Search for the cell housing the specified text and yield its [x, y] center coordinate. 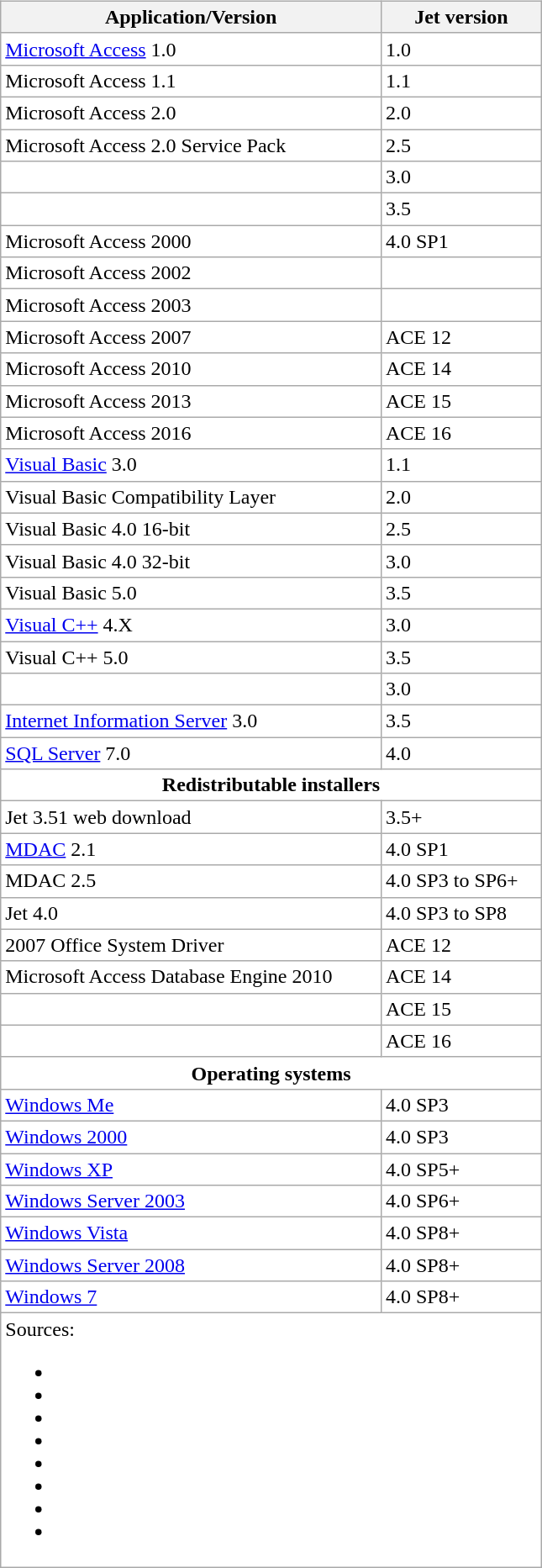
2007 Office System Driver [192, 945]
Jet version [460, 17]
Application/Version [192, 17]
4.0 SP3 to SP6+ [460, 881]
Microsoft Access 2000 [192, 241]
Windows Server 2003 [192, 1201]
Visual C++ 4.X [192, 625]
4.0 SP5+ [460, 1169]
Windows Server 2008 [192, 1265]
Windows 2000 [192, 1137]
Internet Information Server 3.0 [192, 721]
Microsoft Access 2013 [192, 401]
Microsoft Access 2.0 Service Pack [192, 145]
Visual Basic 4.0 32-bit [192, 561]
4.0 [460, 753]
Microsoft Access 1.0 [192, 49]
Microsoft Access 2007 [192, 337]
MDAC 2.1 [192, 849]
Microsoft Access 2010 [192, 369]
4.0 SP3 to SP8 [460, 913]
MDAC 2.5 [192, 881]
Operating systems [271, 1073]
Windows Me [192, 1105]
Visual C++ 5.0 [192, 657]
Microsoft Access 2016 [192, 433]
Visual Basic 3.0 [192, 465]
Jet 4.0 [192, 913]
3.5+ [460, 817]
Redistributable installers [271, 785]
Windows XP [192, 1169]
Microsoft Access Database Engine 2010 [192, 977]
Visual Basic 5.0 [192, 593]
Microsoft Access 2.0 [192, 113]
Microsoft Access 2003 [192, 305]
Microsoft Access 2002 [192, 273]
Jet 3.51 web download [192, 817]
Microsoft Access 1.1 [192, 81]
Windows 7 [192, 1297]
1.0 [460, 49]
4.0 SP6+ [460, 1201]
Windows Vista [192, 1233]
Sources: [271, 1440]
SQL Server 7.0 [192, 753]
Visual Basic Compatibility Layer [192, 497]
Visual Basic 4.0 16-bit [192, 529]
